Extract the (X, Y) coordinate from the center of the cell holding the provided text.  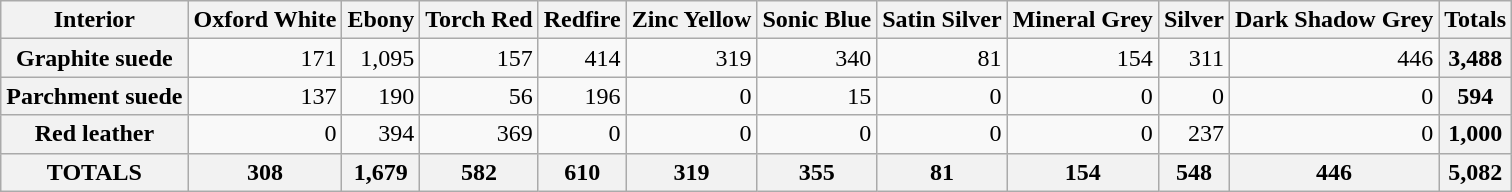
394 (381, 134)
414 (582, 58)
311 (1194, 58)
1,095 (381, 58)
594 (1476, 96)
Satin Silver (942, 20)
369 (479, 134)
Interior (94, 20)
548 (1194, 172)
Mineral Grey (1082, 20)
171 (265, 58)
15 (817, 96)
190 (381, 96)
Parchment suede (94, 96)
610 (582, 172)
308 (265, 172)
Graphite suede (94, 58)
1,679 (381, 172)
Dark Shadow Grey (1334, 20)
137 (265, 96)
1,000 (1476, 134)
157 (479, 58)
TOTALS (94, 172)
582 (479, 172)
Oxford White (265, 20)
Zinc Yellow (692, 20)
Redfire (582, 20)
196 (582, 96)
Torch Red (479, 20)
5,082 (1476, 172)
Silver (1194, 20)
Red leather (94, 134)
Sonic Blue (817, 20)
3,488 (1476, 58)
Ebony (381, 20)
355 (817, 172)
340 (817, 58)
237 (1194, 134)
56 (479, 96)
Totals (1476, 20)
